Extract the [x, y] coordinate from the center of the cell holding the provided text.  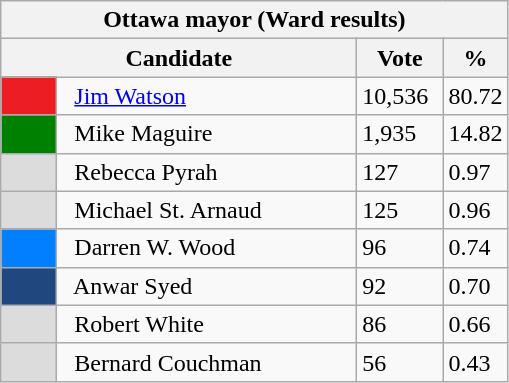
0.74 [476, 248]
0.97 [476, 172]
Rebecca Pyrah [207, 172]
0.96 [476, 210]
10,536 [400, 96]
127 [400, 172]
80.72 [476, 96]
Darren W. Wood [207, 248]
% [476, 58]
1,935 [400, 134]
Ottawa mayor (Ward results) [254, 20]
0.70 [476, 286]
56 [400, 362]
Robert White [207, 324]
92 [400, 286]
Vote [400, 58]
Mike Maguire [207, 134]
14.82 [476, 134]
Michael St. Arnaud [207, 210]
96 [400, 248]
Anwar Syed [207, 286]
Candidate [179, 58]
0.43 [476, 362]
Bernard Couchman [207, 362]
86 [400, 324]
125 [400, 210]
Jim Watson [207, 96]
0.66 [476, 324]
